Return the [X, Y] coordinate for the center point of the cell that contains the specified text.  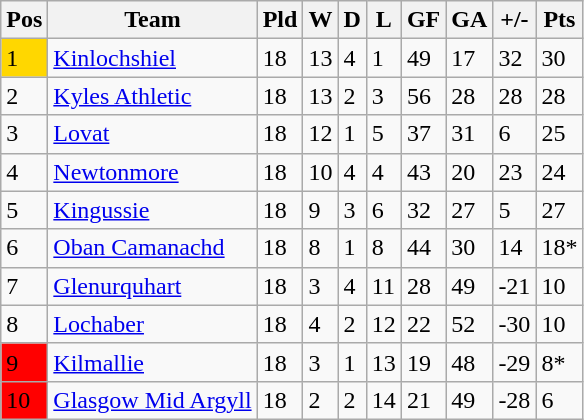
GF [423, 20]
Lovat [152, 134]
48 [470, 362]
7 [24, 286]
44 [423, 248]
-30 [514, 324]
Lochaber [152, 324]
17 [470, 58]
18* [560, 248]
21 [423, 400]
20 [470, 172]
Oban Camanachd [152, 248]
Kyles Athletic [152, 96]
22 [423, 324]
Glasgow Mid Argyll [152, 400]
56 [423, 96]
11 [384, 286]
43 [423, 172]
L [384, 20]
-28 [514, 400]
31 [470, 134]
Kilmallie [152, 362]
Pld [280, 20]
23 [514, 172]
+/- [514, 20]
Pos [24, 20]
25 [560, 134]
Kingussie [152, 210]
W [320, 20]
-29 [514, 362]
37 [423, 134]
GA [470, 20]
D [352, 20]
-21 [514, 286]
24 [560, 172]
19 [423, 362]
Newtonmore [152, 172]
8* [560, 362]
Team [152, 20]
52 [470, 324]
Glenurquhart [152, 286]
Kinlochshiel [152, 58]
Pts [560, 20]
